Identify which cell holds the provided text, then report its (X, Y) central coordinate. 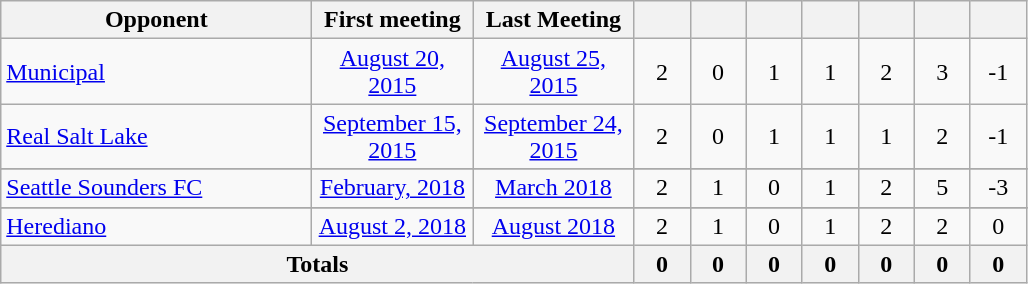
Herediano (156, 226)
September 15, 2015 (392, 136)
Opponent (156, 20)
Real Salt Lake (156, 136)
First meeting (392, 20)
August 2018 (554, 226)
3 (942, 72)
August 25, 2015 (554, 72)
August 2, 2018 (392, 226)
August 20, 2015 (392, 72)
March 2018 (554, 188)
5 (942, 188)
Seattle Sounders FC (156, 188)
Last Meeting (554, 20)
-3 (998, 188)
Totals (318, 264)
February, 2018 (392, 188)
Municipal (156, 72)
September 24, 2015 (554, 136)
